Detect which cell encompasses the target text, then output its [x, y] center coordinate. 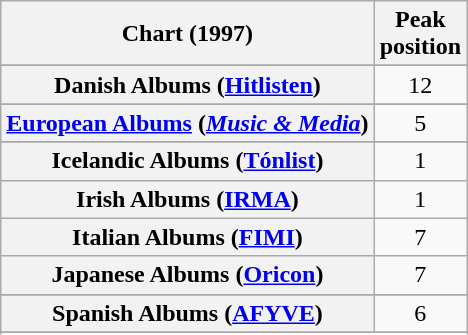
Peakposition [420, 34]
European Albums (Music & Media) [188, 123]
Japanese Albums (Oricon) [188, 275]
6 [420, 313]
Italian Albums (FIMI) [188, 237]
12 [420, 85]
5 [420, 123]
Chart (1997) [188, 34]
Irish Albums (IRMA) [188, 199]
Spanish Albums (AFYVE) [188, 313]
Danish Albums (Hitlisten) [188, 85]
Icelandic Albums (Tónlist) [188, 161]
